Identify which cell holds the provided text, then report its (X, Y) central coordinate. 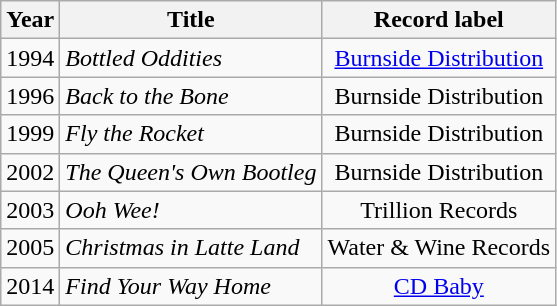
2003 (30, 210)
Ooh Wee! (191, 210)
Find Your Way Home (191, 286)
Back to the Bone (191, 96)
Record label (439, 20)
1994 (30, 58)
Bottled Oddities (191, 58)
Water & Wine Records (439, 248)
1996 (30, 96)
CD Baby (439, 286)
Fly the Rocket (191, 134)
Year (30, 20)
Christmas in Latte Land (191, 248)
2005 (30, 248)
Title (191, 20)
The Queen's Own Bootleg (191, 172)
Trillion Records (439, 210)
1999 (30, 134)
2002 (30, 172)
2014 (30, 286)
